Output the (X, Y) coordinate of the center of the cell containing the given text.  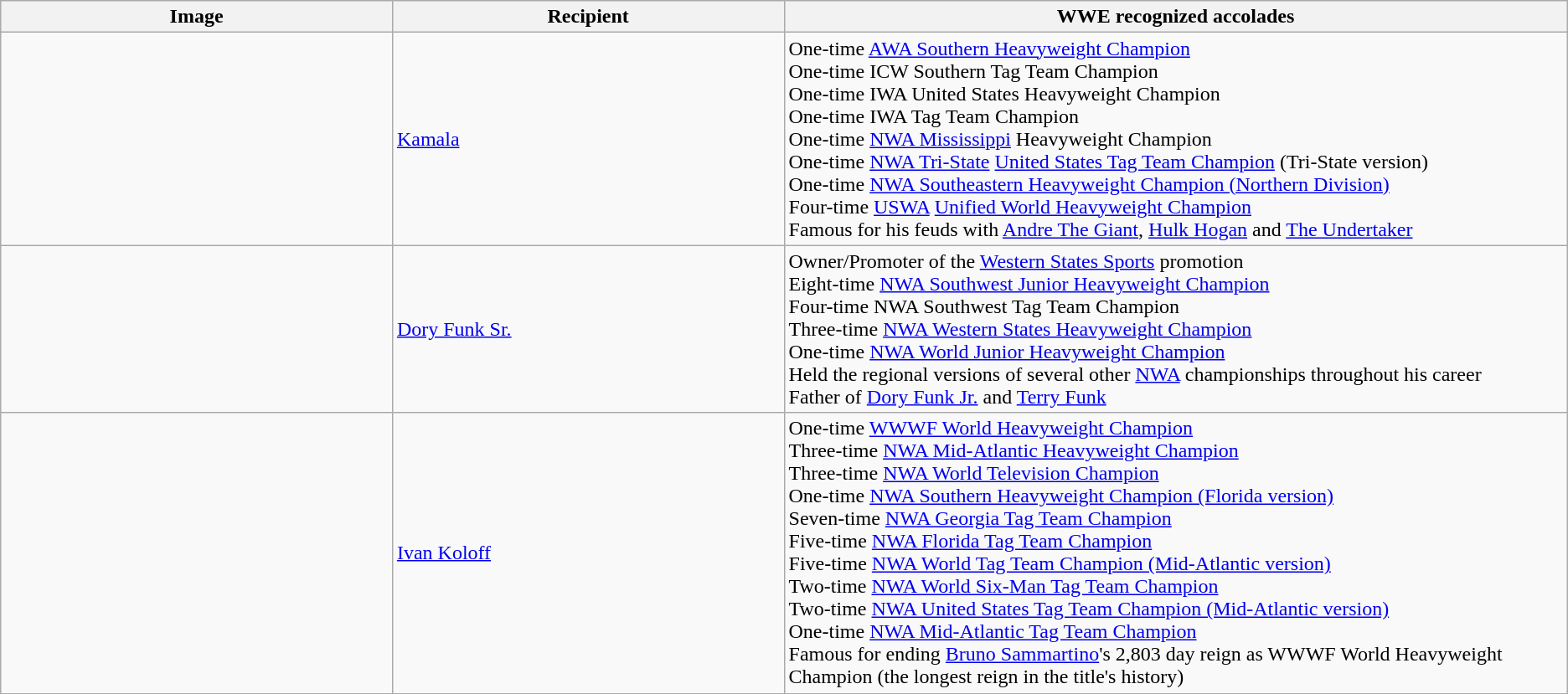
Recipient (588, 17)
Image (197, 17)
Ivan Koloff (588, 553)
WWE recognized accolades (1176, 17)
Kamala (588, 139)
Dory Funk Sr. (588, 329)
